Pinpoint the cell where the given text exists, returning its [X, Y] midpoint coordinate. 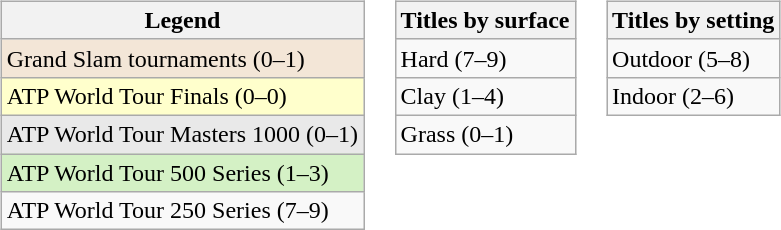
Grand Slam tournaments (0–1) [182, 58]
Titles by setting [694, 20]
Legend [182, 20]
Hard (7–9) [485, 58]
Grass (0–1) [485, 134]
Clay (1–4) [485, 96]
ATP World Tour Finals (0–0) [182, 96]
Indoor (2–6) [694, 96]
Titles by surface [485, 20]
ATP World Tour Masters 1000 (0–1) [182, 134]
ATP World Tour 500 Series (1–3) [182, 173]
ATP World Tour 250 Series (7–9) [182, 211]
Outdoor (5–8) [694, 58]
